Output the (X, Y) coordinate of the center of the cell containing the given text.  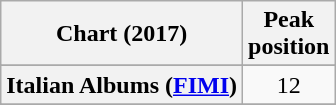
Peak position (289, 34)
Chart (2017) (122, 34)
Italian Albums (FIMI) (122, 85)
12 (289, 85)
